Identify which cell holds the provided text, then report its (X, Y) central coordinate. 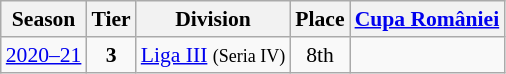
Place (320, 19)
Tier (110, 19)
2020–21 (44, 55)
8th (320, 55)
Division (214, 19)
Liga III (Seria IV) (214, 55)
Season (44, 19)
3 (110, 55)
Cupa României (428, 19)
